From the cell containing the given text, extract its center point as [x, y] coordinate. 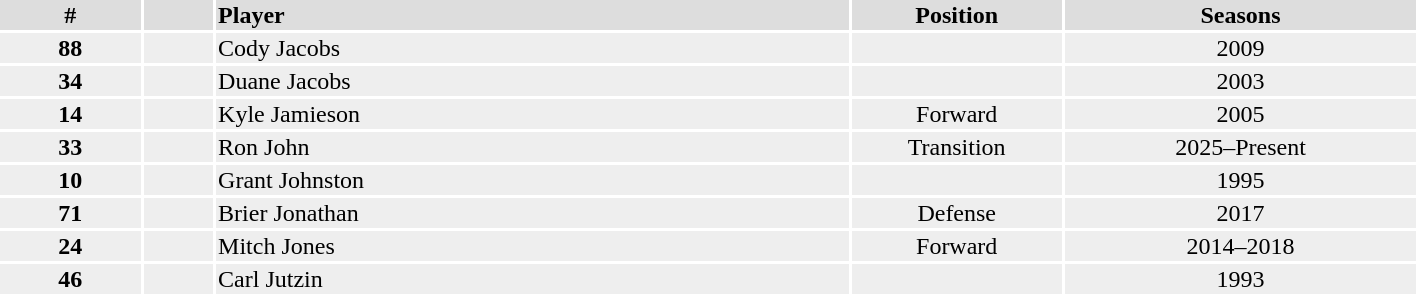
2009 [1240, 48]
24 [70, 246]
46 [70, 279]
Ron John [533, 147]
Defense [956, 213]
2025–Present [1240, 147]
Transition [956, 147]
14 [70, 114]
Brier Jonathan [533, 213]
2005 [1240, 114]
2017 [1240, 213]
Player [533, 15]
Position [956, 15]
10 [70, 180]
2003 [1240, 81]
34 [70, 81]
# [70, 15]
2014–2018 [1240, 246]
Kyle Jamieson [533, 114]
Carl Jutzin [533, 279]
1993 [1240, 279]
Seasons [1240, 15]
Cody Jacobs [533, 48]
71 [70, 213]
Mitch Jones [533, 246]
Grant Johnston [533, 180]
88 [70, 48]
33 [70, 147]
Duane Jacobs [533, 81]
1995 [1240, 180]
